From the cell containing the given text, extract its center point as [X, Y] coordinate. 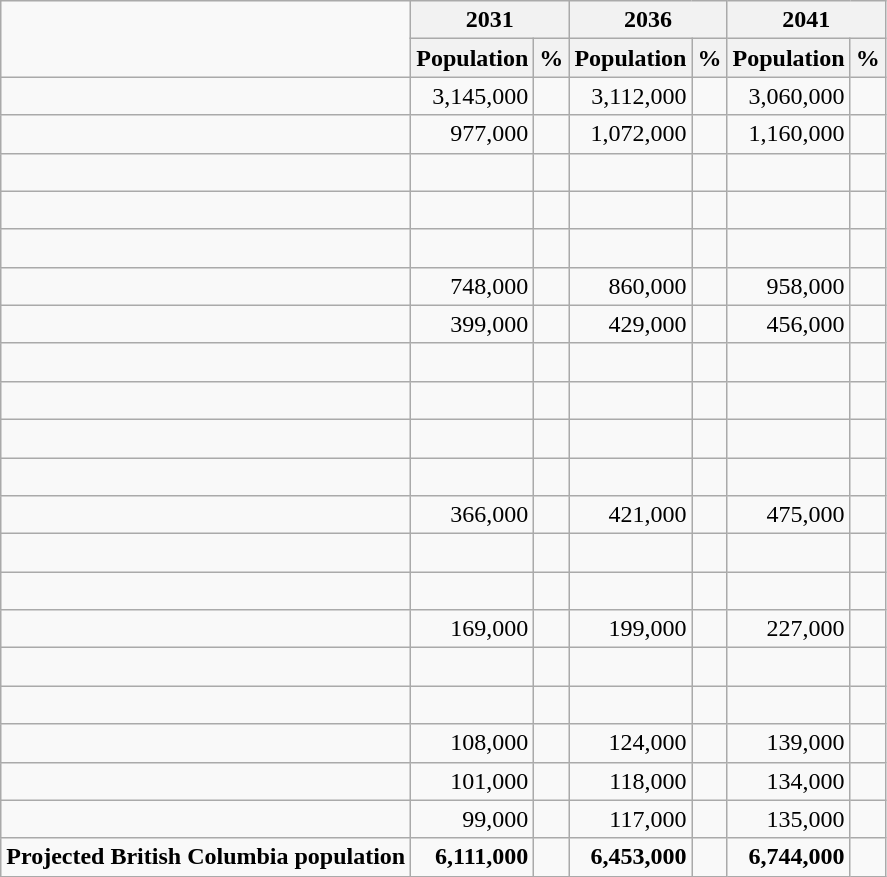
475,000 [788, 515]
135,000 [788, 819]
3,145,000 [472, 96]
421,000 [630, 515]
429,000 [630, 324]
2041 [806, 20]
748,000 [472, 286]
199,000 [630, 629]
2036 [648, 20]
1,072,000 [630, 134]
958,000 [788, 286]
366,000 [472, 515]
2031 [490, 20]
399,000 [472, 324]
Projected British Columbia population [206, 857]
99,000 [472, 819]
134,000 [788, 781]
977,000 [472, 134]
6,111,000 [472, 857]
456,000 [788, 324]
118,000 [630, 781]
101,000 [472, 781]
6,453,000 [630, 857]
108,000 [472, 743]
169,000 [472, 629]
1,160,000 [788, 134]
139,000 [788, 743]
860,000 [630, 286]
227,000 [788, 629]
124,000 [630, 743]
117,000 [630, 819]
3,112,000 [630, 96]
6,744,000 [788, 857]
3,060,000 [788, 96]
